From the cell containing the given text, extract its center point as (X, Y) coordinate. 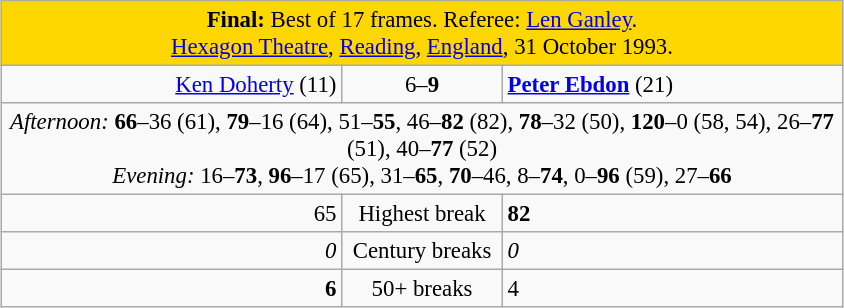
4 (672, 289)
65 (172, 214)
Final: Best of 17 frames. Referee: Len Ganley.Hexagon Theatre, Reading, England, 31 October 1993. (422, 34)
Peter Ebdon (21) (672, 85)
Highest break (422, 214)
Ken Doherty (11) (172, 85)
50+ breaks (422, 289)
6–9 (422, 85)
82 (672, 214)
Century breaks (422, 251)
6 (172, 289)
